Extract the (x, y) coordinate from the center of the cell holding the provided text.  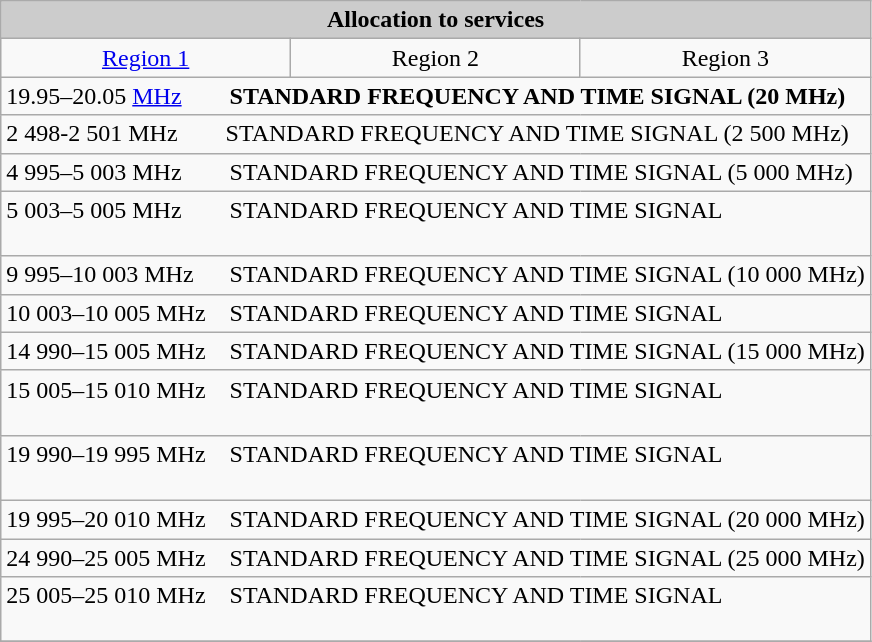
24 990–25 005 MHz STANDARD FREQUENCY AND TIME SIGNAL (25 000 MHz) (436, 557)
10 003–10 005 MHz STANDARD FREQUENCY AND TIME SIGNAL (436, 313)
5 003–5 005 MHz STANDARD FREQUENCY AND TIME SIGNAL (436, 224)
14 990–15 005 MHz STANDARD FREQUENCY AND TIME SIGNAL (15 000 MHz) (436, 351)
Region 2 (436, 58)
Allocation to services (436, 20)
9 995–10 003 MHz STANDARD FREQUENCY AND TIME SIGNAL (10 000 MHz) (436, 275)
Region 1 (146, 58)
19.95–20.05 MHz STANDARD FREQUENCY AND TIME SIGNAL (20 MHz) (436, 96)
19 995–20 010 MHz STANDARD FREQUENCY AND TIME SIGNAL (20 000 MHz) (436, 519)
2 498-2 501 MHz STANDARD FREQUENCY AND TIME SIGNAL (2 500 MHz) (436, 134)
19 990–19 995 MHz STANDARD FREQUENCY AND TIME SIGNAL (436, 468)
4 995–5 003 MHz STANDARD FREQUENCY AND TIME SIGNAL (5 000 MHz) (436, 172)
15 005–15 010 MHz STANDARD FREQUENCY AND TIME SIGNAL (436, 402)
25 005–25 010 MHz STANDARD FREQUENCY AND TIME SIGNAL (436, 610)
Region 3 (725, 58)
